Capture the cell that displays the provided text and extract its [x, y] central coordinate. 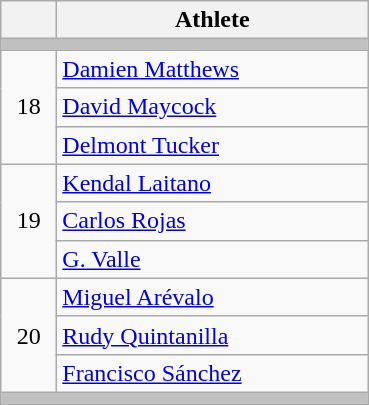
Damien Matthews [212, 69]
Rudy Quintanilla [212, 335]
20 [29, 335]
Francisco Sánchez [212, 373]
Carlos Rojas [212, 221]
19 [29, 221]
Delmont Tucker [212, 145]
Athlete [212, 20]
18 [29, 107]
David Maycock [212, 107]
G. Valle [212, 259]
Miguel Arévalo [212, 297]
Kendal Laitano [212, 183]
